Provide the [X, Y] coordinate of the cell's center where the given text is located.  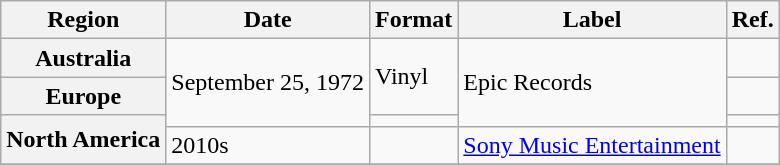
Format [413, 20]
Sony Music Entertainment [592, 145]
September 25, 1972 [268, 82]
Region [84, 20]
Label [592, 20]
Europe [84, 96]
2010s [268, 145]
Vinyl [413, 77]
North America [84, 140]
Date [268, 20]
Australia [84, 58]
Ref. [752, 20]
Epic Records [592, 82]
